Provide the (x, y) coordinate of the cell's center where the given text is located.  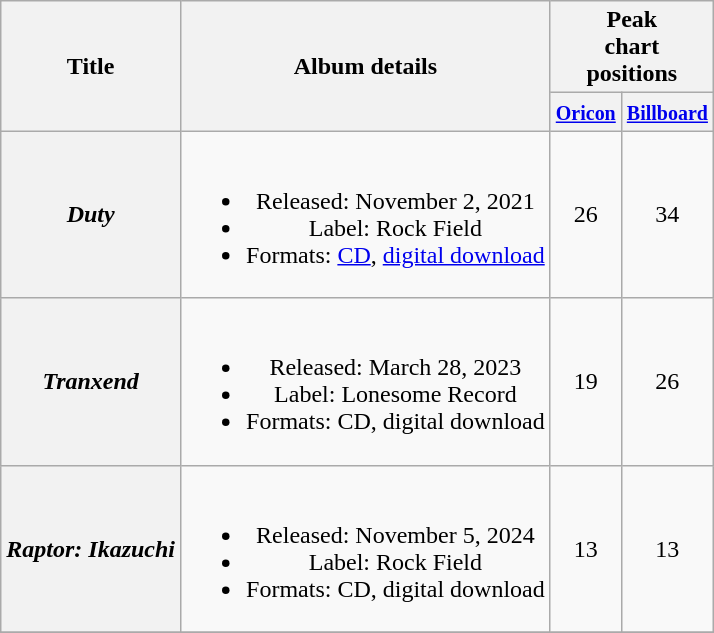
Album details (366, 66)
Tranxend (91, 382)
Title (91, 66)
Oricon (586, 112)
Released: November 2, 2021Label: Rock FieldFormats: CD, digital download (366, 214)
Released: November 5, 2024Label: Rock FieldFormats: CD, digital download (366, 548)
19 (586, 382)
Released: March 28, 2023Label: Lonesome RecordFormats: CD, digital download (366, 382)
Peak chart positions (632, 47)
Billboard (667, 112)
Raptor: Ikazuchi (91, 548)
Duty (91, 214)
34 (667, 214)
